Locate the cell with the specified text and output its [X, Y] center coordinate. 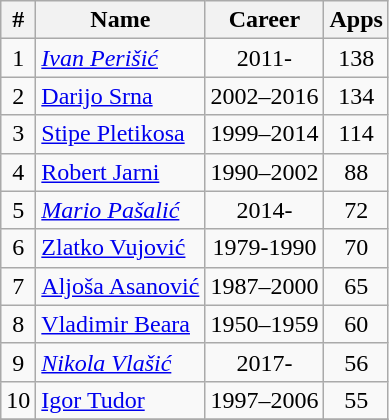
1990–2002 [264, 172]
138 [356, 58]
Apps [356, 20]
2014- [264, 210]
114 [356, 134]
3 [18, 134]
Mario Pašalić [120, 210]
Name [120, 20]
9 [18, 362]
Career [264, 20]
Nikola Vlašić [120, 362]
1 [18, 58]
2011- [264, 58]
55 [356, 400]
6 [18, 248]
1979-1990 [264, 248]
60 [356, 324]
7 [18, 286]
2002–2016 [264, 96]
8 [18, 324]
5 [18, 210]
10 [18, 400]
# [18, 20]
1950–1959 [264, 324]
56 [356, 362]
88 [356, 172]
4 [18, 172]
Vladimir Beara [120, 324]
Zlatko Vujović [120, 248]
65 [356, 286]
Robert Jarni [120, 172]
1999–2014 [264, 134]
72 [356, 210]
Darijo Srna [120, 96]
134 [356, 96]
Igor Tudor [120, 400]
1987–2000 [264, 286]
Stipe Pletikosa [120, 134]
2017- [264, 362]
Ivan Perišić [120, 58]
1997–2006 [264, 400]
70 [356, 248]
2 [18, 96]
Aljoša Asanović [120, 286]
